Locate the cell with the specified text and output its (x, y) center coordinate. 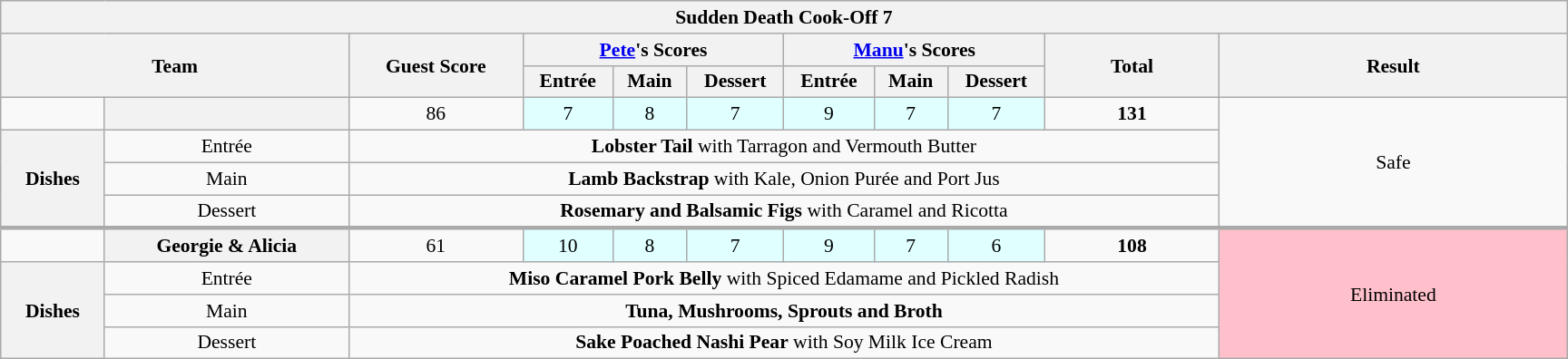
108 (1132, 245)
86 (436, 114)
Tuna, Mushrooms, Sprouts and Broth (784, 311)
Rosemary and Balsamic Figs with Caramel and Ricotta (784, 212)
Miso Caramel Pork Belly with Spiced Edamame and Pickled Radish (784, 278)
Sake Poached Nashi Pear with Soy Milk Ice Cream (784, 343)
131 (1132, 114)
Manu's Scores (915, 50)
Sudden Death Cook-Off 7 (784, 17)
Eliminated (1393, 294)
Georgie & Alicia (227, 245)
Guest Score (436, 65)
Team (175, 65)
Lamb Backstrap with Kale, Onion Purée and Port Jus (784, 179)
10 (568, 245)
Total (1132, 65)
6 (996, 245)
61 (436, 245)
Pete's Scores (653, 50)
Result (1393, 65)
Lobster Tail with Tarragon and Vermouth Butter (784, 147)
Safe (1393, 163)
